Detect which cell encompasses the target text, then output its (X, Y) center coordinate. 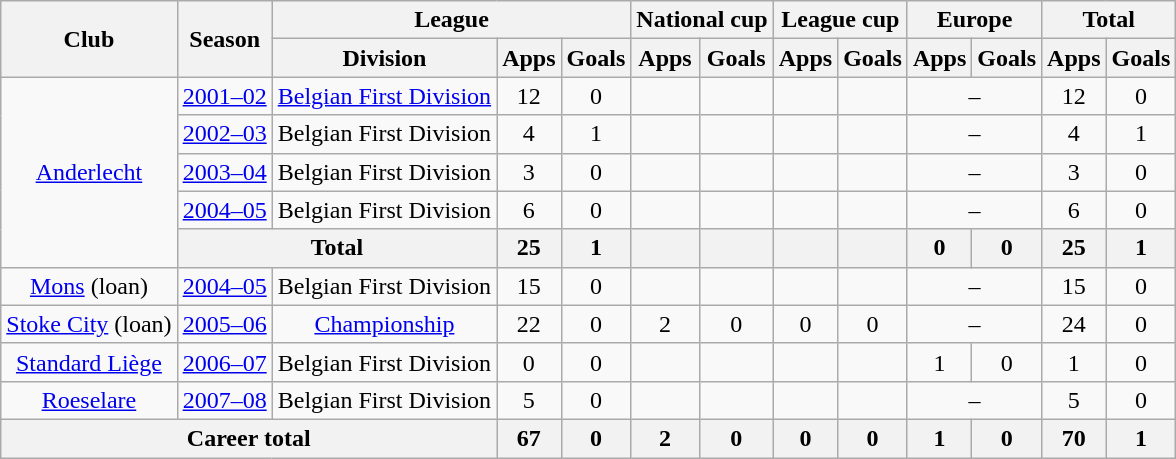
67 (529, 438)
Championship (384, 324)
Division (384, 58)
League cup (840, 20)
2006–07 (224, 362)
2001–02 (224, 96)
Standard Liège (89, 362)
2005–06 (224, 324)
Mons (loan) (89, 286)
Europe (974, 20)
Anderlecht (89, 172)
70 (1074, 438)
Stoke City (loan) (89, 324)
2007–08 (224, 400)
Roeselare (89, 400)
22 (529, 324)
Season (224, 39)
2002–03 (224, 134)
Club (89, 39)
National cup (702, 20)
24 (1074, 324)
League (452, 20)
Career total (249, 438)
2003–04 (224, 172)
